Locate the cell with the specified text and output its (X, Y) center coordinate. 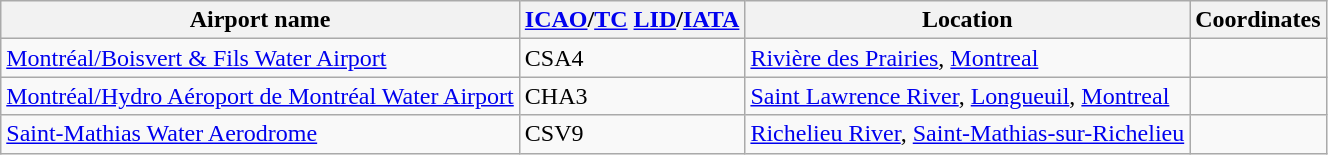
CSV9 (632, 134)
Coordinates (1258, 20)
Location (968, 20)
Richelieu River, Saint-Mathias-sur-Richelieu (968, 134)
CHA3 (632, 96)
Rivière des Prairies, Montreal (968, 58)
Saint-Mathias Water Aerodrome (260, 134)
ICAO/TC LID/IATA (632, 20)
Montréal/Boisvert & Fils Water Airport (260, 58)
CSA4 (632, 58)
Montréal/Hydro Aéroport de Montréal Water Airport (260, 96)
Saint Lawrence River, Longueuil, Montreal (968, 96)
Airport name (260, 20)
